Find where the given text appears and provide that cell's center as (x, y) coordinate. 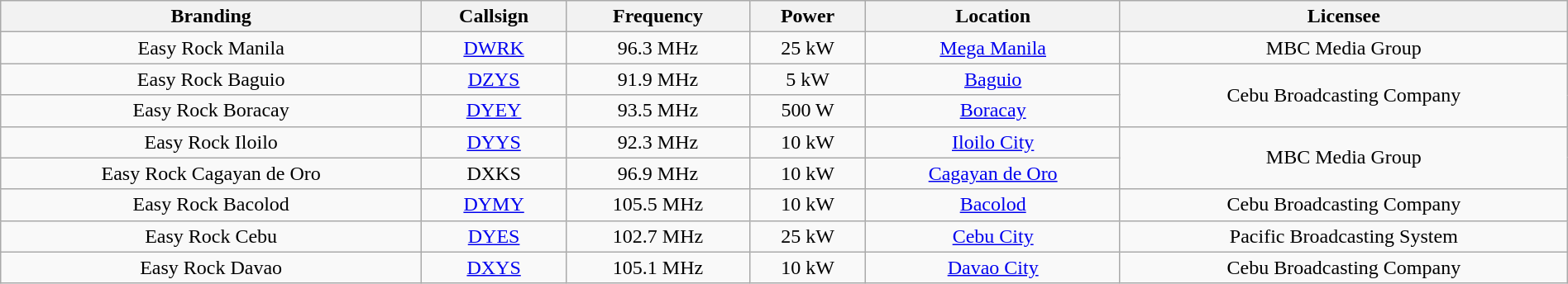
96.9 MHz (658, 173)
Cebu City (993, 236)
DXKS (495, 173)
Pacific Broadcasting System (1343, 236)
DYES (495, 236)
Bacolod (993, 205)
Iloilo City (993, 142)
Licensee (1343, 17)
93.5 MHz (658, 111)
Easy Rock Cebu (212, 236)
DZYS (495, 79)
Easy Rock Bacolod (212, 205)
Baguio (993, 79)
DYEY (495, 111)
DXYS (495, 267)
DYMY (495, 205)
Boracay (993, 111)
105.1 MHz (658, 267)
Callsign (495, 17)
DYYS (495, 142)
Easy Rock Manila (212, 48)
5 kW (807, 79)
Power (807, 17)
Easy Rock Baguio (212, 79)
Frequency (658, 17)
Easy Rock Cagayan de Oro (212, 173)
500 W (807, 111)
Easy Rock Davao (212, 267)
102.7 MHz (658, 236)
Easy Rock Iloilo (212, 142)
Mega Manila (993, 48)
92.3 MHz (658, 142)
96.3 MHz (658, 48)
Easy Rock Boracay (212, 111)
91.9 MHz (658, 79)
Location (993, 17)
Davao City (993, 267)
DWRK (495, 48)
Cagayan de Oro (993, 173)
Branding (212, 17)
105.5 MHz (658, 205)
